Search for the cell housing the specified text and yield its (X, Y) center coordinate. 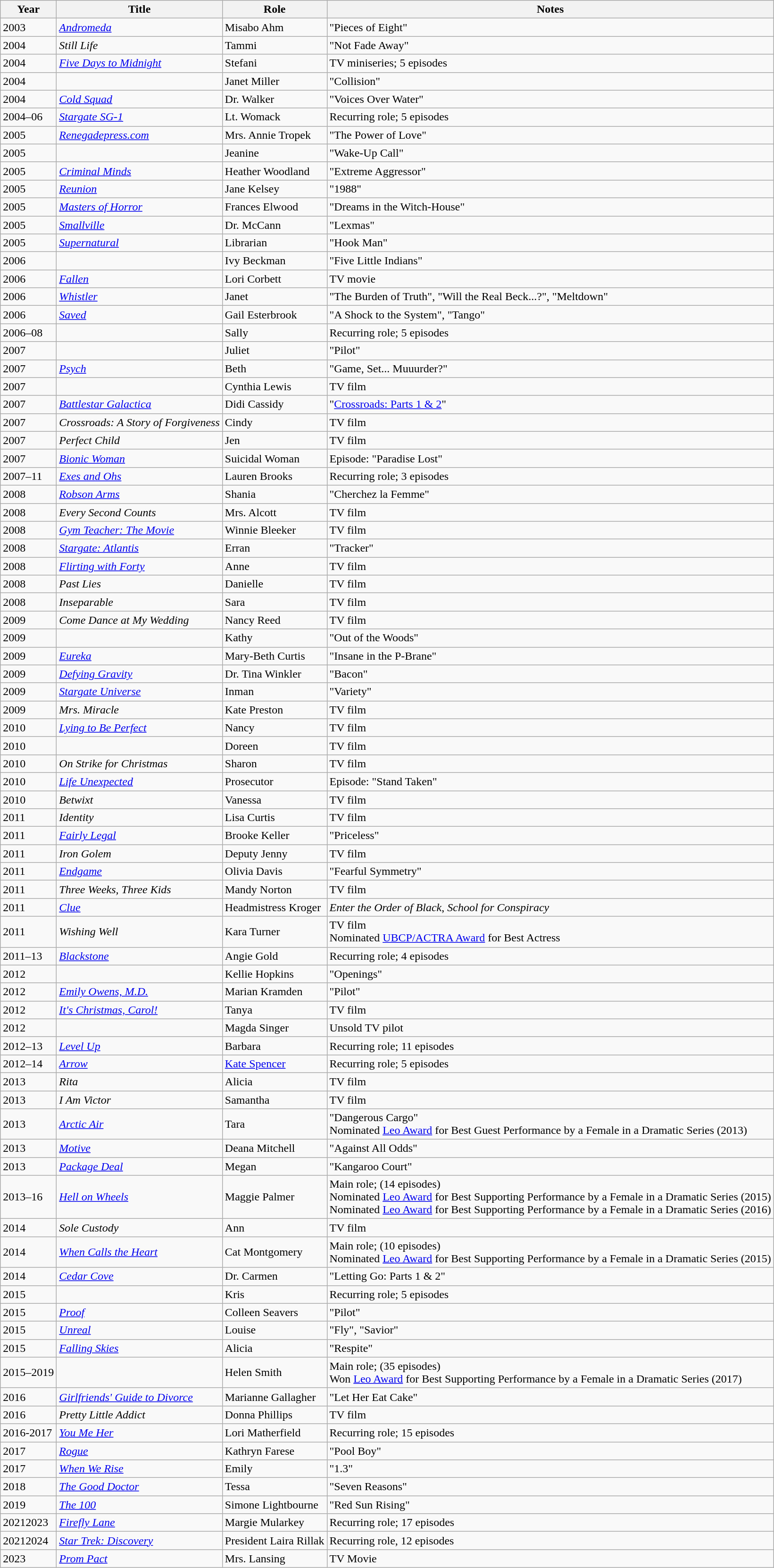
2018 (28, 1487)
Year (28, 9)
Lori Corbett (275, 279)
Whistler (140, 297)
Marian Kramden (275, 992)
Crossroads: A Story of Forgiveness (140, 422)
"Tracker" (550, 548)
Episode: "Paradise Lost" (550, 458)
Tammi (275, 45)
You Me Her (140, 1433)
Lisa Curtis (275, 818)
It's Christmas, Carol! (140, 1010)
Kathryn Farese (275, 1451)
"Dreams in the Witch-House" (550, 207)
"Hook Man" (550, 243)
"Out of the Woods" (550, 638)
Kate Preston (275, 710)
"1.3" (550, 1469)
Kellie Hopkins (275, 974)
Battlestar Galactica (140, 404)
Main role; (35 episodes)Won Leo Award for Best Supporting Performance by a Female in a Dramatic Series (2017) (550, 1372)
"The Burden of Truth", "Will the Real Beck...?", "Meltdown" (550, 297)
"Letting Go: Parts 1 & 2" (550, 1276)
When Calls the Heart (140, 1252)
Mary-Beth Curtis (275, 656)
Juliet (275, 351)
Mrs. Miracle (140, 710)
Arrow (140, 1064)
Mrs. Alcott (275, 512)
2012–13 (28, 1046)
"Kangaroo Court" (550, 1166)
Danielle (275, 584)
Nancy (275, 728)
Mandy Norton (275, 889)
"The Power of Love" (550, 135)
Marianne Gallagher (275, 1397)
Lauren Brooks (275, 476)
Inseparable (140, 602)
Every Second Counts (140, 512)
Saved (140, 315)
Andromeda (140, 27)
"Voices Over Water" (550, 99)
"Dangerous Cargo"Nominated Leo Award for Best Guest Performance by a Female in a Dramatic Series (2013) (550, 1124)
Inman (275, 692)
"Pool Boy" (550, 1451)
Unreal (140, 1330)
Motive (140, 1149)
20212023 (28, 1523)
Tara (275, 1124)
"Insane in the P-Brane" (550, 656)
Lori Matherfield (275, 1433)
Hell on Wheels (140, 1197)
Erran (275, 548)
Samantha (275, 1100)
Recurring role; 3 episodes (550, 476)
Ivy Beckman (275, 261)
Dr. McCann (275, 225)
President Laira Rillak (275, 1541)
The 100 (140, 1505)
I Am Victor (140, 1100)
"Variety" (550, 692)
Flirting with Forty (140, 566)
Stargate Universe (140, 692)
"Fly", "Savior" (550, 1330)
Psych (140, 369)
2012–14 (28, 1064)
Dr. Tina Winkler (275, 674)
Star Trek: Discovery (140, 1541)
Stargate: Atlantis (140, 548)
Rita (140, 1082)
2019 (28, 1505)
Renegadepress.com (140, 135)
Level Up (140, 1046)
Role (275, 9)
Firefly Lane (140, 1523)
2023 (28, 1559)
Beth (275, 369)
Bionic Woman (140, 458)
Barbara (275, 1046)
Cynthia Lewis (275, 386)
"Collision" (550, 81)
Winnie Bleeker (275, 530)
Robson Arms (140, 494)
Jeanine (275, 153)
TV movie (550, 279)
Unsold TV pilot (550, 1028)
Sara (275, 602)
On Strike for Christmas (140, 763)
Brooke Keller (275, 836)
"Pieces of Eight" (550, 27)
Smallville (140, 225)
Iron Golem (140, 854)
Vanessa (275, 800)
Fallen (140, 279)
Sharon (275, 763)
2006–08 (28, 333)
Endgame (140, 872)
Deputy Jenny (275, 854)
Ann (275, 1228)
Life Unexpected (140, 781)
2011–13 (28, 956)
"Priceless" (550, 836)
Jen (275, 440)
Kara Turner (275, 931)
Arctic Air (140, 1124)
"Openings" (550, 974)
Headmistress Kroger (275, 907)
"A Shock to the System", "Tango" (550, 315)
Mrs. Annie Tropek (275, 135)
Colleen Seavers (275, 1312)
Prosecutor (275, 781)
Sally (275, 333)
Cold Squad (140, 99)
Anne (275, 566)
Stefani (275, 63)
Reunion (140, 189)
TV filmNominated UBCP/ACTRA Award for Best Actress (550, 931)
Suicidal Woman (275, 458)
20212024 (28, 1541)
"Game, Set... Muuurder?" (550, 369)
Recurring role; 4 episodes (550, 956)
When We Rise (140, 1469)
"Against All Odds" (550, 1149)
Heather Woodland (275, 171)
"Five Little Indians" (550, 261)
Deana Mitchell (275, 1149)
Defying Gravity (140, 674)
Sole Custody (140, 1228)
Episode: "Stand Taken" (550, 781)
Falling Skies (140, 1348)
Proof (140, 1312)
Perfect Child (140, 440)
Betwixt (140, 800)
2015–2019 (28, 1372)
Olivia Davis (275, 872)
Cedar Cove (140, 1276)
Didi Cassidy (275, 404)
Cindy (275, 422)
Still Life (140, 45)
Dr. Carmen (275, 1276)
Masters of Horror (140, 207)
"Extreme Aggressor" (550, 171)
Donna Phillips (275, 1415)
"Bacon" (550, 674)
Pretty Little Addict (140, 1415)
TV Movie (550, 1559)
"Wake-Up Call" (550, 153)
"1988" (550, 189)
"Seven Reasons" (550, 1487)
Mrs. Lansing (275, 1559)
2007–11 (28, 476)
Past Lies (140, 584)
"Not Fade Away" (550, 45)
Emily Owens, M.D. (140, 992)
Kate Spencer (275, 1064)
Frances Elwood (275, 207)
Package Deal (140, 1166)
Louise (275, 1330)
Nancy Reed (275, 620)
Supernatural (140, 243)
Kathy (275, 638)
Three Weeks, Three Kids (140, 889)
Recurring role; 11 episodes (550, 1046)
Lt. Womack (275, 117)
"Cherchez la Femme" (550, 494)
"Fearful Symmetry" (550, 872)
Jane Kelsey (275, 189)
Gym Teacher: The Movie (140, 530)
Fairly Legal (140, 836)
Dr. Walker (275, 99)
"Let Her Eat Cake" (550, 1397)
"Respite" (550, 1348)
Eureka (140, 656)
Megan (275, 1166)
Girlfriends' Guide to Divorce (140, 1397)
Criminal Minds (140, 171)
Enter the Order of Black, School for Conspiracy (550, 907)
Magda Singer (275, 1028)
Stargate SG-1 (140, 117)
Gail Esterbrook (275, 315)
Simone Lightbourne (275, 1505)
"Crossroads: Parts 1 & 2" (550, 404)
Prom Pact (140, 1559)
Helen Smith (275, 1372)
Doreen (275, 746)
Misabo Ahm (275, 27)
Librarian (275, 243)
Maggie Palmer (275, 1197)
2016-2017 (28, 1433)
2003 (28, 27)
Janet Miller (275, 81)
Notes (550, 9)
Rogue (140, 1451)
Clue (140, 907)
Shania (275, 494)
TV miniseries; 5 episodes (550, 63)
Title (140, 9)
The Good Doctor (140, 1487)
2013–16 (28, 1197)
"Lexmas" (550, 225)
Tessa (275, 1487)
Angie Gold (275, 956)
Cat Montgomery (275, 1252)
Recurring role; 15 episodes (550, 1433)
Margie Mularkey (275, 1523)
Lying to Be Perfect (140, 728)
Janet (275, 297)
Tanya (275, 1010)
2004–06 (28, 117)
Come Dance at My Wedding (140, 620)
Exes and Ohs (140, 476)
Blackstone (140, 956)
Main role; (10 episodes)Nominated Leo Award for Best Supporting Performance by a Female in a Dramatic Series (2015) (550, 1252)
Identity (140, 818)
Kris (275, 1294)
Emily (275, 1469)
Wishing Well (140, 931)
Recurring role, 12 episodes (550, 1541)
Recurring role; 17 episodes (550, 1523)
Five Days to Midnight (140, 63)
"Red Sun Rising" (550, 1505)
